Pinpoint the cell where the given text exists, returning its (x, y) midpoint coordinate. 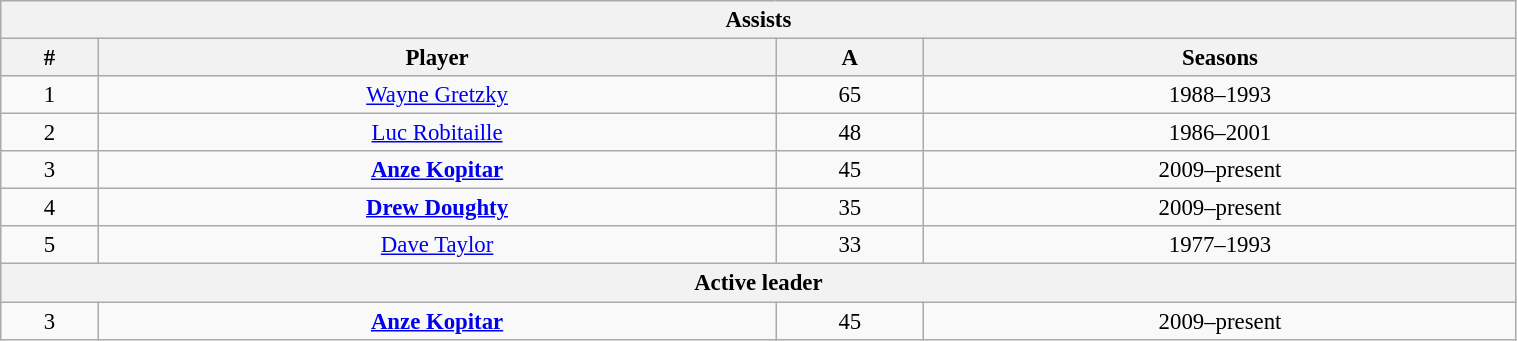
Luc Robitaille (436, 133)
1988–1993 (1220, 95)
35 (850, 208)
# (50, 58)
2 (50, 133)
1 (50, 95)
A (850, 58)
Player (436, 58)
48 (850, 133)
Drew Doughty (436, 208)
Wayne Gretzky (436, 95)
33 (850, 245)
Dave Taylor (436, 245)
1977–1993 (1220, 245)
1986–2001 (1220, 133)
5 (50, 245)
Seasons (1220, 58)
Active leader (758, 283)
65 (850, 95)
4 (50, 208)
Assists (758, 20)
